Locate the cell with the specified text and output its (X, Y) center coordinate. 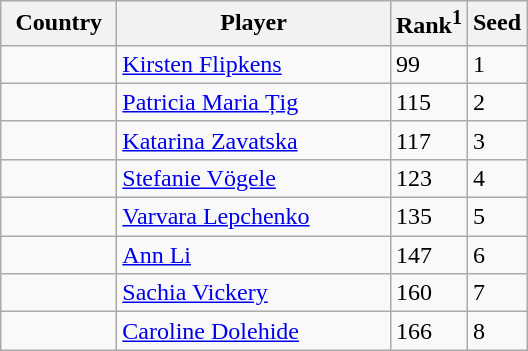
7 (496, 293)
123 (428, 178)
135 (428, 217)
166 (428, 331)
Rank1 (428, 24)
160 (428, 293)
Katarina Zavatska (254, 140)
147 (428, 255)
Kirsten Flipkens (254, 64)
Patricia Maria Țig (254, 102)
99 (428, 64)
2 (496, 102)
Player (254, 24)
Ann Li (254, 255)
Sachia Vickery (254, 293)
3 (496, 140)
6 (496, 255)
Seed (496, 24)
117 (428, 140)
Varvara Lepchenko (254, 217)
Stefanie Vögele (254, 178)
4 (496, 178)
Caroline Dolehide (254, 331)
1 (496, 64)
Country (59, 24)
5 (496, 217)
115 (428, 102)
8 (496, 331)
